Find where the given text appears and provide that cell's center as (x, y) coordinate. 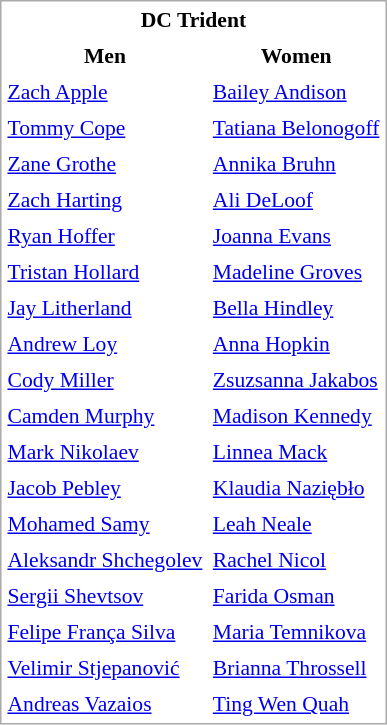
Zach Apple (105, 92)
Cody Miller (105, 380)
Zach Harting (105, 200)
Tristan Hollard (105, 272)
Bailey Andison (296, 92)
Farida Osman (296, 596)
Bella Hindley (296, 308)
Madeline Groves (296, 272)
Men (105, 56)
DC Trident (194, 20)
Ting Wen Quah (296, 704)
Rachel Nicol (296, 560)
Maria Temnikova (296, 632)
Linnea Mack (296, 452)
Ali DeLoof (296, 200)
Ryan Hoffer (105, 236)
Mohamed Samy (105, 524)
Tommy Cope (105, 128)
Brianna Throssell (296, 668)
Sergii Shevtsov (105, 596)
Jacob Pebley (105, 488)
Women (296, 56)
Andreas Vazaios (105, 704)
Mark Nikolaev (105, 452)
Felipe França Silva (105, 632)
Tatiana Belonogoff (296, 128)
Klaudia Naziębło (296, 488)
Zane Grothe (105, 164)
Zsuzsanna Jakabos (296, 380)
Jay Litherland (105, 308)
Anna Hopkin (296, 344)
Velimir Stjepanović (105, 668)
Camden Murphy (105, 416)
Leah Neale (296, 524)
Annika Bruhn (296, 164)
Madison Kennedy (296, 416)
Andrew Loy (105, 344)
Joanna Evans (296, 236)
Aleksandr Shchegolev (105, 560)
